Find where the given text appears and provide that cell's center as [x, y] coordinate. 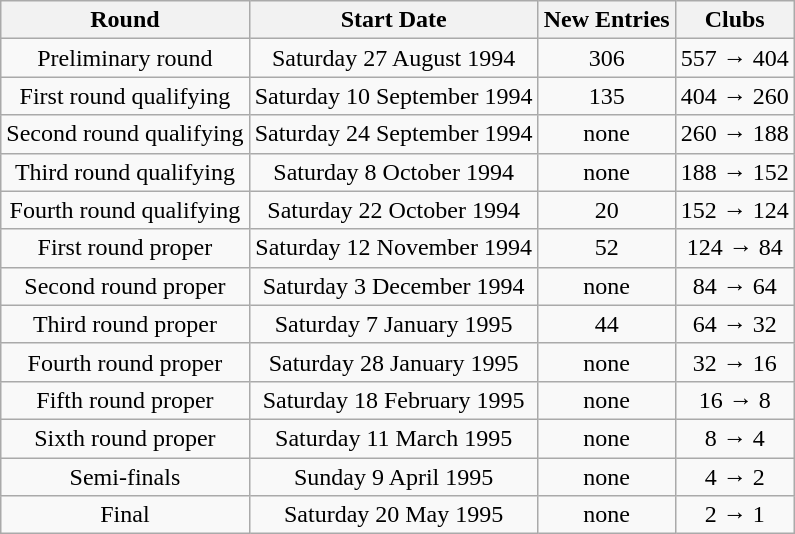
152 → 124 [734, 210]
Saturday 11 March 1995 [394, 438]
Fifth round proper [125, 400]
44 [606, 324]
Semi-finals [125, 477]
124 → 84 [734, 248]
Sunday 9 April 1995 [394, 477]
Saturday 12 November 1994 [394, 248]
Final [125, 515]
306 [606, 58]
52 [606, 248]
Fourth round proper [125, 362]
Saturday 18 February 1995 [394, 400]
188 → 152 [734, 172]
Saturday 8 October 1994 [394, 172]
Saturday 3 December 1994 [394, 286]
Second round proper [125, 286]
32 → 16 [734, 362]
4 → 2 [734, 477]
Third round qualifying [125, 172]
First round qualifying [125, 96]
2 → 1 [734, 515]
260 → 188 [734, 134]
84 → 64 [734, 286]
135 [606, 96]
Saturday 7 January 1995 [394, 324]
Third round proper [125, 324]
Saturday 22 October 1994 [394, 210]
Preliminary round [125, 58]
Start Date [394, 20]
Clubs [734, 20]
New Entries [606, 20]
557 → 404 [734, 58]
First round proper [125, 248]
Fourth round qualifying [125, 210]
Saturday 10 September 1994 [394, 96]
Saturday 27 August 1994 [394, 58]
Saturday 24 September 1994 [394, 134]
16 → 8 [734, 400]
20 [606, 210]
Round [125, 20]
Saturday 20 May 1995 [394, 515]
404 → 260 [734, 96]
Saturday 28 January 1995 [394, 362]
64 → 32 [734, 324]
Second round qualifying [125, 134]
8 → 4 [734, 438]
Sixth round proper [125, 438]
